Return the (X, Y) coordinate for the center point of the cell that contains the specified text.  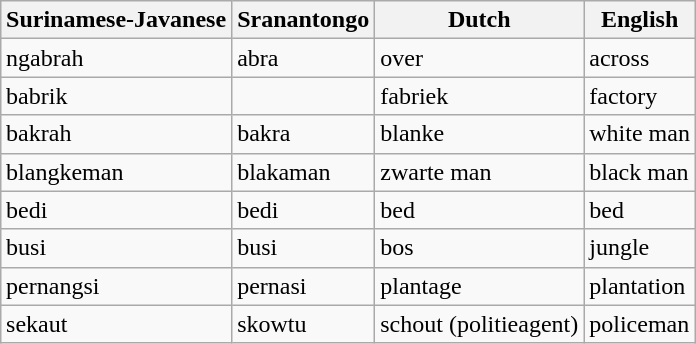
plantage (480, 286)
black man (640, 172)
babrik (116, 96)
skowtu (304, 324)
jungle (640, 248)
Surinamese-Javanese (116, 20)
pernasi (304, 286)
pernangsi (116, 286)
ngabrah (116, 58)
sekaut (116, 324)
abra (304, 58)
blanke (480, 134)
white man (640, 134)
bakrah (116, 134)
bos (480, 248)
Dutch (480, 20)
across (640, 58)
plantation (640, 286)
English (640, 20)
zwarte man (480, 172)
Sranantongo (304, 20)
blakaman (304, 172)
policeman (640, 324)
over (480, 58)
blangkeman (116, 172)
factory (640, 96)
bakra (304, 134)
schout (politieagent) (480, 324)
fabriek (480, 96)
